Detect which cell encompasses the target text, then output its (X, Y) center coordinate. 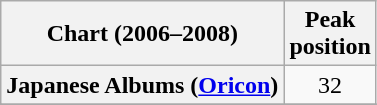
Japanese Albums (Oricon) (142, 85)
32 (330, 85)
Chart (2006–2008) (142, 34)
Peakposition (330, 34)
